Return the [x, y] coordinate for the center point of the cell that contains the specified text.  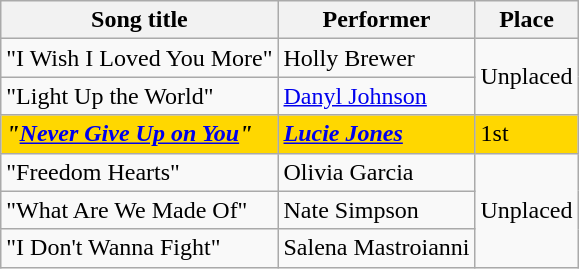
Holly Brewer [376, 58]
Olivia Garcia [376, 172]
"Light Up the World" [140, 96]
"Freedom Hearts" [140, 172]
Salena Mastroianni [376, 248]
"What Are We Made Of" [140, 210]
"I Wish I Loved You More" [140, 58]
"Never Give Up on You" [140, 134]
"I Don't Wanna Fight" [140, 248]
Place [526, 20]
Performer [376, 20]
Lucie Jones [376, 134]
Danyl Johnson [376, 96]
1st [526, 134]
Nate Simpson [376, 210]
Song title [140, 20]
